Identify which cell holds the provided text, then report its (x, y) central coordinate. 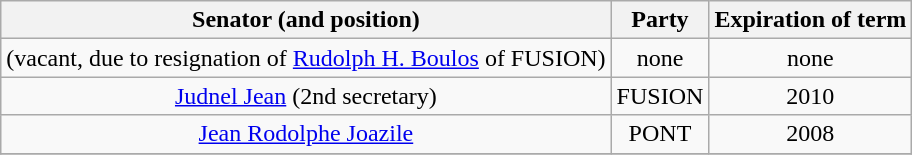
Senator (and position) (306, 20)
FUSION (660, 96)
(vacant, due to resignation of Rudolph H. Boulos of FUSION) (306, 58)
2008 (810, 134)
Judnel Jean (2nd secretary) (306, 96)
2010 (810, 96)
Party (660, 20)
Jean Rodolphe Joazile (306, 134)
Expiration of term (810, 20)
PONT (660, 134)
